Determine the (X, Y) coordinate at the center of the cell enclosing the given text.  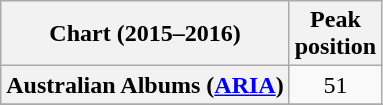
Chart (2015–2016) (145, 34)
Australian Albums (ARIA) (145, 85)
Peakposition (335, 34)
51 (335, 85)
